Detect which cell encompasses the target text, then output its [x, y] center coordinate. 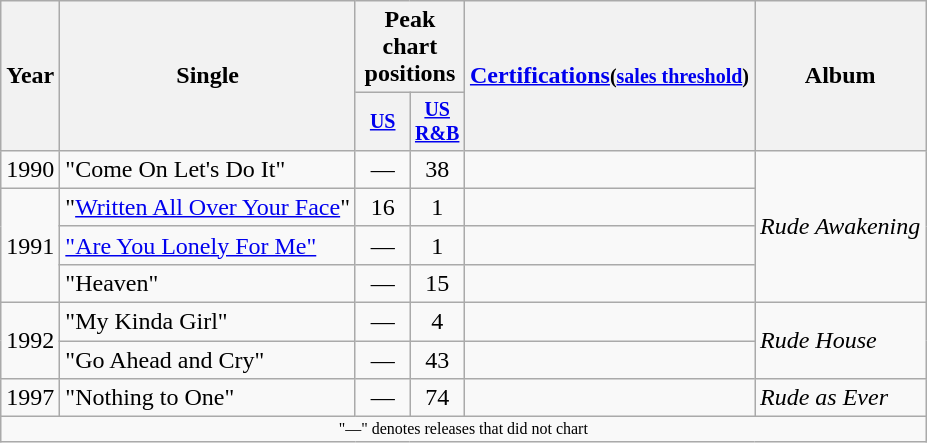
15 [437, 283]
Certifications(sales threshold) [609, 76]
"Nothing to One" [208, 398]
"Written All Over Your Face" [208, 207]
1992 [30, 341]
Album [840, 76]
US [382, 122]
38 [437, 169]
"Go Ahead and Cry" [208, 360]
74 [437, 398]
Rude House [840, 341]
"Heaven" [208, 283]
1990 [30, 169]
Rude Awakening [840, 226]
16 [382, 207]
US R&B [437, 122]
"—" denotes releases that did not chart [464, 429]
4 [437, 322]
"Are You Lonely For Me" [208, 245]
1991 [30, 245]
"My Kinda Girl" [208, 322]
Single [208, 76]
Peak chart positions [410, 47]
1997 [30, 398]
"Come On Let's Do It" [208, 169]
Year [30, 76]
43 [437, 360]
Rude as Ever [840, 398]
